For the text-containing cell, return its midpoint in [X, Y] coordinate format. 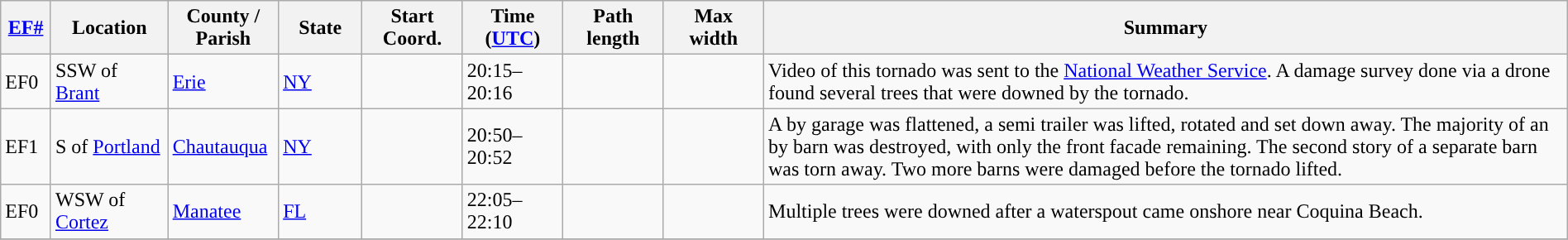
SSW of Brant [109, 81]
22:05–22:10 [513, 212]
County / Parish [223, 28]
Start Coord. [412, 28]
Multiple trees were downed after a waterspout came onshore near Coquina Beach. [1166, 212]
Time (UTC) [513, 28]
State [321, 28]
Manatee [223, 212]
Erie [223, 81]
EF1 [26, 146]
S of Portland [109, 146]
Max width [713, 28]
Path length [614, 28]
FL [321, 212]
Video of this tornado was sent to the National Weather Service. A damage survey done via a drone found several trees that were downed by the tornado. [1166, 81]
EF# [26, 28]
Location [109, 28]
WSW of Cortez [109, 212]
20:15–20:16 [513, 81]
20:50–20:52 [513, 146]
Chautauqua [223, 146]
Summary [1166, 28]
